Return [X, Y] of the center of cell containing provided text 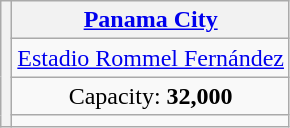
Capacity: 32,000 [151, 96]
Estadio Rommel Fernández [151, 58]
Panama City [151, 20]
